Capture the cell that displays the provided text and extract its (X, Y) central coordinate. 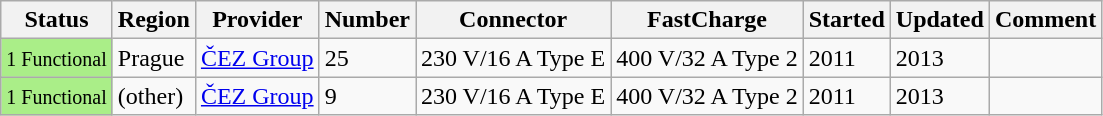
FastCharge (708, 20)
Connector (514, 20)
Comment (1045, 20)
(other) (154, 96)
Number (367, 20)
Status (57, 20)
Provider (257, 20)
25 (367, 58)
9 (367, 96)
Updated (940, 20)
Started (846, 20)
Region (154, 20)
Prague (154, 58)
